Provide the (x, y) coordinate of the cell's center where the given text is located.  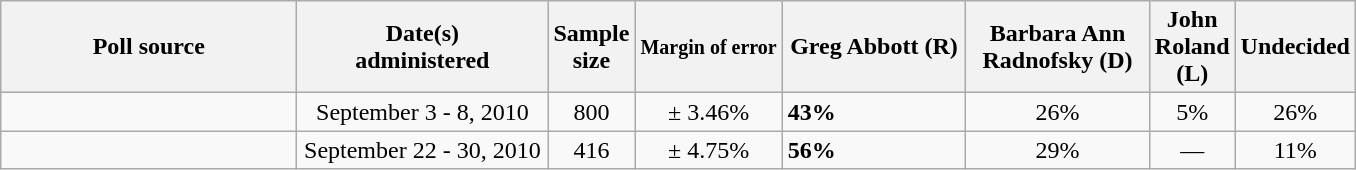
Date(s)administered (422, 47)
43% (874, 112)
Undecided (1295, 47)
September 3 - 8, 2010 (422, 112)
800 (592, 112)
John Roland (L) (1192, 47)
Margin of error (708, 47)
Barbara Ann Radnofsky (D) (1058, 47)
56% (874, 150)
29% (1058, 150)
Samplesize (592, 47)
Poll source (149, 47)
11% (1295, 150)
5% (1192, 112)
± 4.75% (708, 150)
September 22 - 30, 2010 (422, 150)
416 (592, 150)
± 3.46% (708, 112)
Greg Abbott (R) (874, 47)
— (1192, 150)
